Capture the cell that displays the provided text and extract its [x, y] central coordinate. 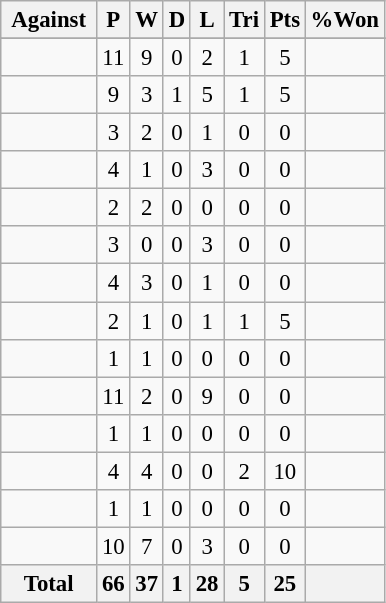
Tri [244, 20]
L [206, 20]
Pts [284, 20]
D [176, 20]
37 [146, 584]
W [146, 20]
Against [49, 20]
28 [206, 584]
25 [284, 584]
7 [146, 546]
66 [114, 584]
Total [49, 584]
P [114, 20]
%Won [344, 20]
